Scan for the cell matching the given text and deliver its (X, Y) coordinate at center. 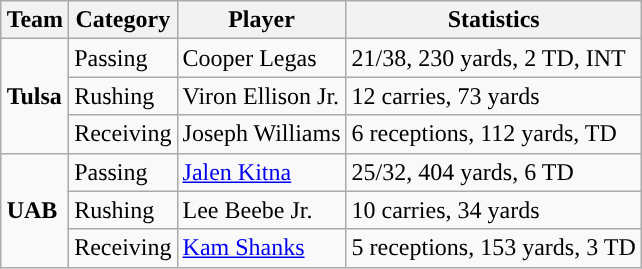
5 receptions, 153 yards, 3 TD (494, 248)
UAB (35, 210)
10 carries, 34 yards (494, 210)
Lee Beebe Jr. (262, 210)
Jalen Kitna (262, 172)
Cooper Legas (262, 58)
Category (123, 20)
6 receptions, 112 yards, TD (494, 134)
Kam Shanks (262, 248)
12 carries, 73 yards (494, 96)
21/38, 230 yards, 2 TD, INT (494, 58)
Player (262, 20)
Team (35, 20)
Joseph Williams (262, 134)
Viron Ellison Jr. (262, 96)
Tulsa (35, 96)
Statistics (494, 20)
25/32, 404 yards, 6 TD (494, 172)
